Detect which cell encompasses the target text, then output its [x, y] center coordinate. 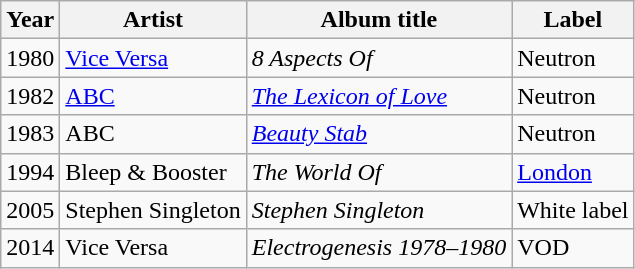
Electrogenesis 1978–1980 [378, 248]
VOD [573, 248]
Beauty Stab [378, 134]
The World Of [378, 172]
8 Aspects Of [378, 58]
1982 [30, 96]
Label [573, 20]
1983 [30, 134]
White label [573, 210]
1980 [30, 58]
Album title [378, 20]
2014 [30, 248]
2005 [30, 210]
The Lexicon of Love [378, 96]
Bleep & Booster [153, 172]
Year [30, 20]
1994 [30, 172]
Artist [153, 20]
London [573, 172]
